Search for the cell housing the specified text and yield its [X, Y] center coordinate. 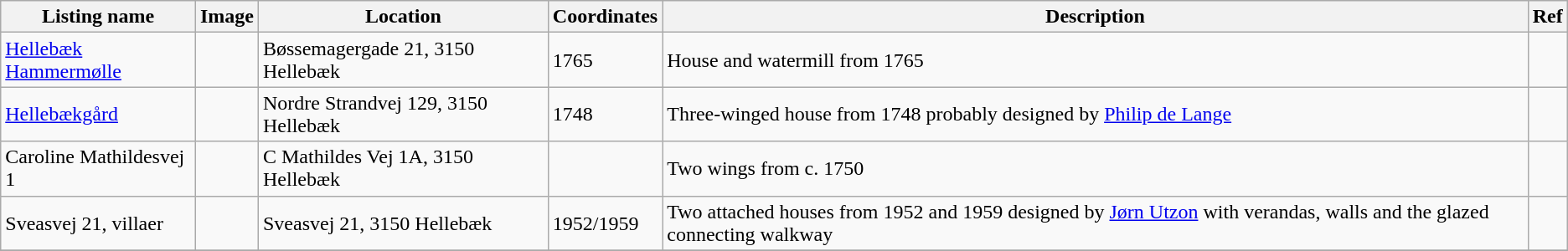
Coordinates [605, 17]
Ref [1548, 17]
Hellebæk Hammermølle [99, 60]
1765 [605, 60]
Description [1096, 17]
1748 [605, 114]
Two wings from c. 1750 [1096, 169]
Sveasvej 21, 3150 Hellebæk [403, 223]
Hellebækgård [99, 114]
Three-winged house from 1748 probably designed by Philip de Lange [1096, 114]
Sveasvej 21, villaer [99, 223]
Two attached houses from 1952 and 1959 designed by Jørn Utzon with verandas, walls and the glazed connecting walkway [1096, 223]
House and watermill from 1765 [1096, 60]
Listing name [99, 17]
1952/1959 [605, 223]
Bøssemagergade 21, 3150 Hellebæk [403, 60]
Nordre Strandvej 129, 3150 Hellebæk [403, 114]
Location [403, 17]
C Mathildes Vej 1A, 3150 Hellebæk [403, 169]
Image [226, 17]
Caroline Mathildesvej 1 [99, 169]
